Scan for the cell matching the given text and deliver its [X, Y] coordinate at center. 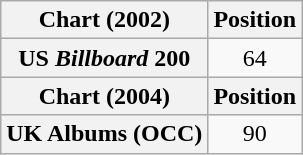
Chart (2004) [104, 96]
90 [255, 134]
64 [255, 58]
UK Albums (OCC) [104, 134]
Chart (2002) [104, 20]
US Billboard 200 [104, 58]
